For the text-containing cell, return its midpoint in (x, y) coordinate format. 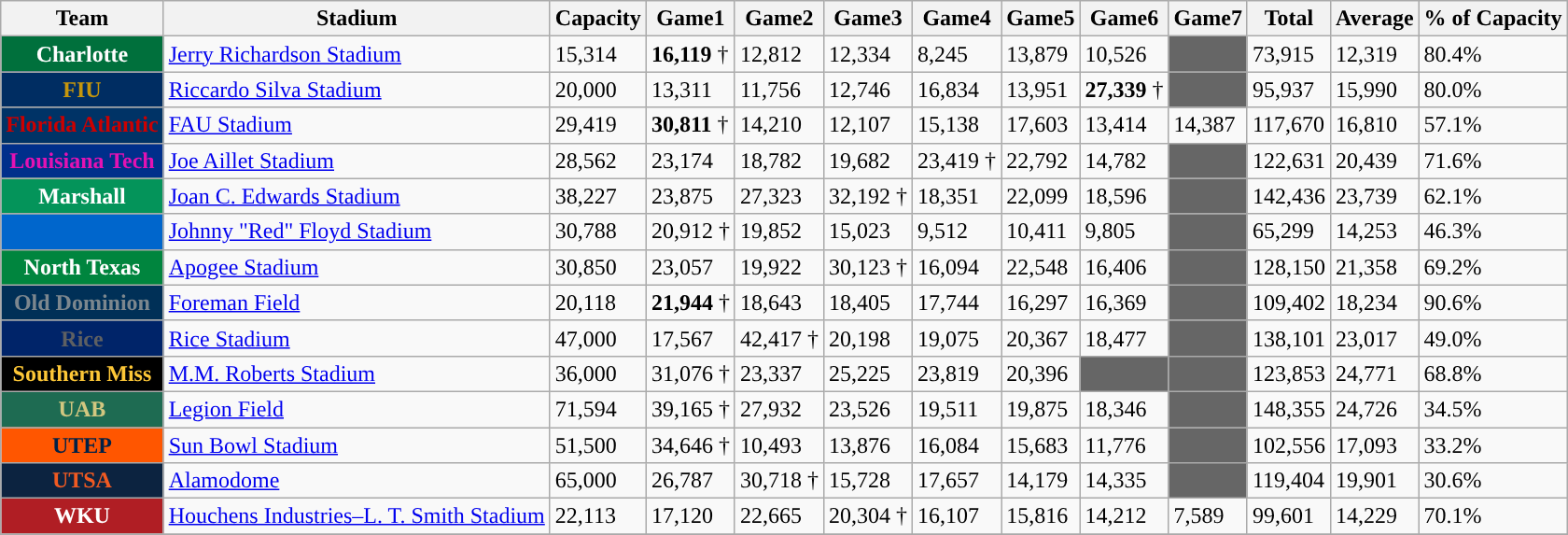
FAU Stadium (357, 125)
117,670 (1288, 125)
68.8% (1493, 373)
119,404 (1288, 481)
Game3 (868, 19)
71,594 (597, 409)
Game1 (691, 19)
UTSA (82, 481)
Riccardo Silva Stadium (357, 90)
16,094 (958, 267)
Jerry Richardson Stadium (357, 54)
24,771 (1374, 373)
138,101 (1288, 338)
32,192 † (868, 196)
UTEP (82, 445)
80.4% (1493, 54)
17,093 (1374, 445)
9,805 (1124, 232)
19,922 (778, 267)
15,990 (1374, 90)
18,643 (778, 303)
22,792 (1041, 161)
102,556 (1288, 445)
19,875 (1041, 409)
20,118 (597, 303)
46.3% (1493, 232)
14,212 (1124, 516)
16,406 (1124, 267)
7,589 (1208, 516)
19,682 (868, 161)
99,601 (1288, 516)
20,000 (597, 90)
20,304 † (868, 516)
23,174 (691, 161)
WKU (82, 516)
13,879 (1041, 54)
10,493 (778, 445)
31,076 † (691, 373)
16,119 † (691, 54)
142,436 (1288, 196)
23,875 (691, 196)
73,915 (1288, 54)
23,057 (691, 267)
Capacity (597, 19)
17,120 (691, 516)
69.2% (1493, 267)
FIU (82, 90)
90.6% (1493, 303)
30.6% (1493, 481)
30,718 † (778, 481)
18,351 (958, 196)
Florida Atlantic (82, 125)
15,728 (868, 481)
62.1% (1493, 196)
57.1% (1493, 125)
65,000 (597, 481)
14,335 (1124, 481)
10,526 (1124, 54)
Charlotte (82, 54)
18,477 (1124, 338)
23,819 (958, 373)
12,746 (868, 90)
21,944 † (691, 303)
27,932 (778, 409)
19,511 (958, 409)
17,744 (958, 303)
20,367 (1041, 338)
17,567 (691, 338)
16,834 (958, 90)
19,901 (1374, 481)
47,000 (597, 338)
14,387 (1208, 125)
11,776 (1124, 445)
UAB (82, 409)
20,198 (868, 338)
23,526 (868, 409)
30,811 † (691, 125)
Houchens Industries–L. T. Smith Stadium (357, 516)
Johnny "Red" Floyd Stadium (357, 232)
Team (82, 19)
26,787 (691, 481)
34,646 † (691, 445)
18,234 (1374, 303)
23,017 (1374, 338)
Marshall (82, 196)
North Texas (82, 267)
14,782 (1124, 161)
15,138 (958, 125)
42,417 † (778, 338)
23,419 † (958, 161)
17,657 (958, 481)
Louisiana Tech (82, 161)
65,299 (1288, 232)
Rice (82, 338)
Southern Miss (82, 373)
80.0% (1493, 90)
148,355 (1288, 409)
23,739 (1374, 196)
30,788 (597, 232)
19,075 (958, 338)
Rice Stadium (357, 338)
20,396 (1041, 373)
15,816 (1041, 516)
109,402 (1288, 303)
128,150 (1288, 267)
14,179 (1041, 481)
30,850 (597, 267)
Game7 (1208, 19)
122,631 (1288, 161)
Sun Bowl Stadium (357, 445)
12,107 (868, 125)
11,756 (778, 90)
16,369 (1124, 303)
M.M. Roberts Stadium (357, 373)
12,812 (778, 54)
12,334 (868, 54)
123,853 (1288, 373)
20,912 † (691, 232)
15,683 (1041, 445)
21,358 (1374, 267)
Foreman Field (357, 303)
Average (1374, 19)
Game6 (1124, 19)
16,107 (958, 516)
49.0% (1493, 338)
Stadium (357, 19)
22,548 (1041, 267)
51,500 (597, 445)
18,782 (778, 161)
10,411 (1041, 232)
19,852 (778, 232)
8,245 (958, 54)
15,314 (597, 54)
Legion Field (357, 409)
Game5 (1041, 19)
14,210 (778, 125)
23,337 (778, 373)
71.6% (1493, 161)
22,099 (1041, 196)
25,225 (868, 373)
Game2 (778, 19)
13,414 (1124, 125)
13,311 (691, 90)
34.5% (1493, 409)
13,951 (1041, 90)
20,439 (1374, 161)
30,123 † (868, 267)
Game4 (958, 19)
33.2% (1493, 445)
Old Dominion (82, 303)
Joe Aillet Stadium (357, 161)
38,227 (597, 196)
29,419 (597, 125)
17,603 (1041, 125)
14,253 (1374, 232)
9,512 (958, 232)
16,084 (958, 445)
Total (1288, 19)
18,346 (1124, 409)
22,665 (778, 516)
Alamodome (357, 481)
16,810 (1374, 125)
70.1% (1493, 516)
18,596 (1124, 196)
Joan C. Edwards Stadium (357, 196)
22,113 (597, 516)
14,229 (1374, 516)
12,319 (1374, 54)
18,405 (868, 303)
36,000 (597, 373)
95,937 (1288, 90)
27,323 (778, 196)
27,339 † (1124, 90)
13,876 (868, 445)
28,562 (597, 161)
24,726 (1374, 409)
Apogee Stadium (357, 267)
15,023 (868, 232)
16,297 (1041, 303)
39,165 † (691, 409)
% of Capacity (1493, 19)
